Output the (X, Y) coordinate of the center of the cell containing the given text.  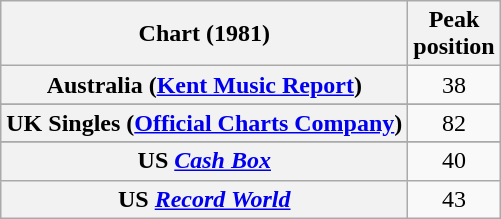
Australia (Kent Music Report) (204, 85)
US Record World (204, 199)
40 (454, 161)
Chart (1981) (204, 34)
UK Singles (Official Charts Company) (204, 123)
43 (454, 199)
Peakposition (454, 34)
82 (454, 123)
US Cash Box (204, 161)
38 (454, 85)
